Return (x, y) of the center of cell containing provided text 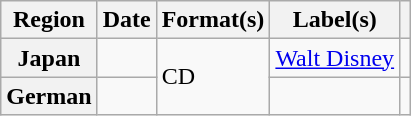
Format(s) (213, 20)
Walt Disney (335, 58)
CD (213, 77)
Label(s) (335, 20)
Date (126, 20)
Region (49, 20)
German (49, 96)
Japan (49, 58)
